Scan for the cell matching the given text and deliver its (X, Y) coordinate at center. 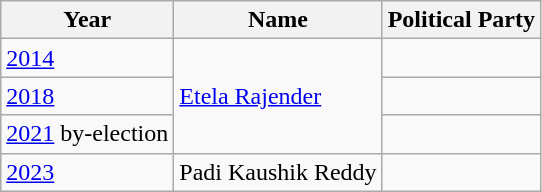
2014 (88, 58)
Padi Kaushik Reddy (278, 172)
Name (278, 20)
2021 by-election (88, 134)
2018 (88, 96)
Political Party (461, 20)
Year (88, 20)
2023 (88, 172)
Etela Rajender (278, 96)
